Extract the [X, Y] coordinate from the center of the cell holding the provided text.  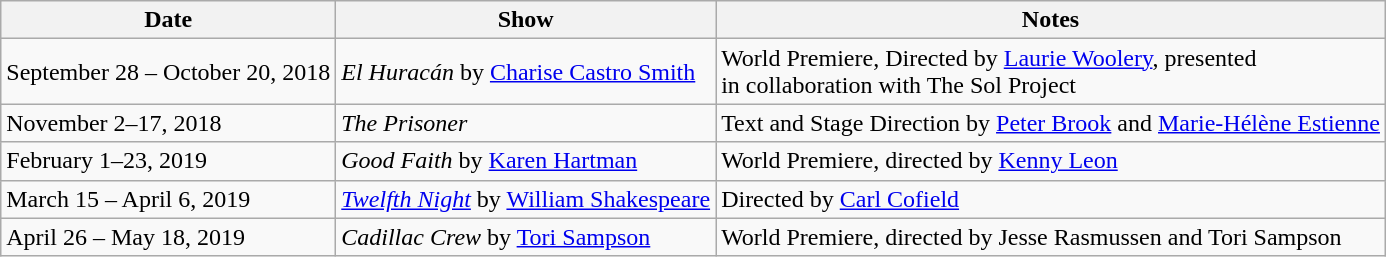
World Premiere, Directed by Laurie Woolery, presentedin collaboration with The Sol Project [1051, 72]
February 1–23, 2019 [168, 161]
Text and Stage Direction by Peter Brook and Marie-Hélène Estienne [1051, 123]
World Premiere, directed by Kenny Leon [1051, 161]
World Premiere, directed by Jesse Rasmussen and Tori Sampson [1051, 237]
April 26 – May 18, 2019 [168, 237]
Directed by Carl Cofield [1051, 199]
Show [526, 20]
September 28 – October 20, 2018 [168, 72]
Notes [1051, 20]
Cadillac Crew by Tori Sampson [526, 237]
El Huracán by Charise Castro Smith [526, 72]
Twelfth Night by William Shakespeare [526, 199]
The Prisoner [526, 123]
March 15 – April 6, 2019 [168, 199]
Good Faith by Karen Hartman [526, 161]
Date [168, 20]
November 2–17, 2018 [168, 123]
